Return the (X, Y) coordinate for the center point of the cell that contains the specified text.  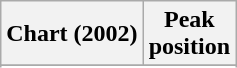
Peakposition (189, 34)
Chart (2002) (72, 34)
